For the text-containing cell, return its midpoint in (X, Y) coordinate format. 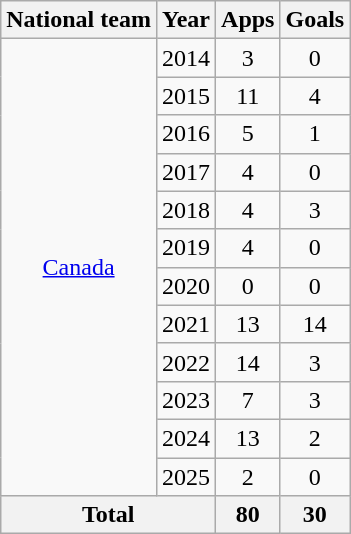
30 (315, 515)
2021 (186, 324)
80 (248, 515)
National team (79, 20)
1 (315, 134)
2022 (186, 362)
11 (248, 96)
2017 (186, 172)
2015 (186, 96)
2014 (186, 58)
2018 (186, 210)
Apps (248, 20)
Total (108, 515)
Canada (79, 268)
2020 (186, 286)
7 (248, 400)
2019 (186, 248)
Year (186, 20)
2024 (186, 438)
2025 (186, 477)
Goals (315, 20)
5 (248, 134)
2023 (186, 400)
2016 (186, 134)
